Extract the [X, Y] coordinate from the center of the cell holding the provided text.  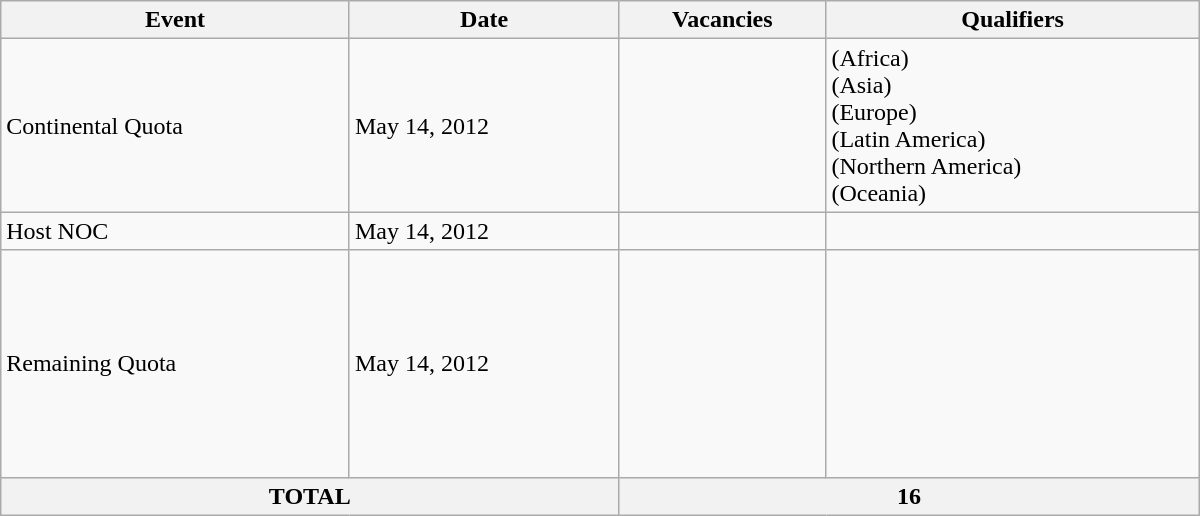
16 [909, 496]
Host NOC [176, 231]
(Africa) (Asia) (Europe) (Latin America) (Northern America) (Oceania) [1012, 126]
Remaining Quota [176, 364]
TOTAL [310, 496]
Qualifiers [1012, 20]
Continental Quota [176, 126]
Vacancies [722, 20]
Date [484, 20]
Event [176, 20]
